Search for the cell housing the specified text and yield its [X, Y] center coordinate. 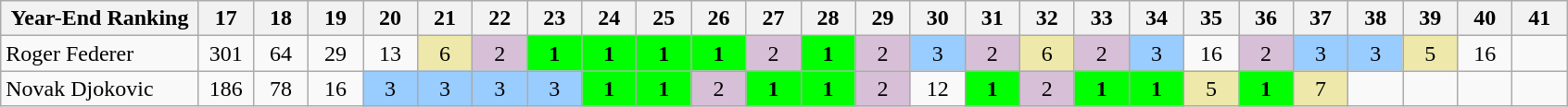
26 [719, 18]
18 [280, 18]
22 [500, 18]
301 [226, 53]
34 [1157, 18]
33 [1101, 18]
24 [610, 18]
27 [773, 18]
78 [280, 89]
38 [1375, 18]
21 [445, 18]
12 [938, 89]
Novak Djokovic [100, 89]
64 [280, 53]
17 [226, 18]
19 [335, 18]
23 [554, 18]
28 [828, 18]
37 [1321, 18]
186 [226, 89]
35 [1210, 18]
36 [1266, 18]
40 [1485, 18]
32 [1047, 18]
13 [391, 53]
39 [1431, 18]
30 [938, 18]
20 [391, 18]
25 [664, 18]
31 [992, 18]
7 [1321, 89]
Year-End Ranking [100, 18]
41 [1540, 18]
Roger Federer [100, 53]
